Capture the cell that displays the provided text and extract its (X, Y) central coordinate. 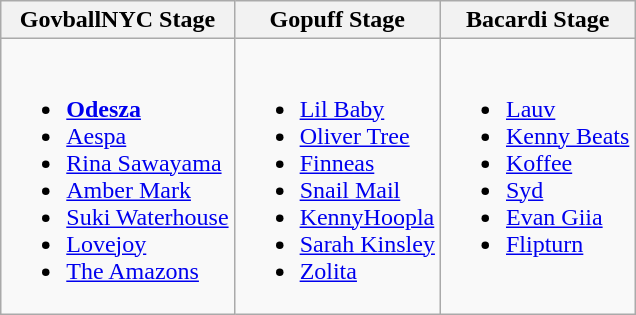
LauvKenny BeatsKoffeeSydEvan GiiaFlipturn (537, 176)
Lil BabyOliver TreeFinneasSnail MailKennyHooplaSarah KinsleyZolita (337, 176)
Gopuff Stage (337, 20)
OdeszaAespaRina SawayamaAmber MarkSuki WaterhouseLovejoyThe Amazons (118, 176)
Bacardi Stage (537, 20)
GovballNYC Stage (118, 20)
